Identify which cell holds the provided text, then report its (X, Y) central coordinate. 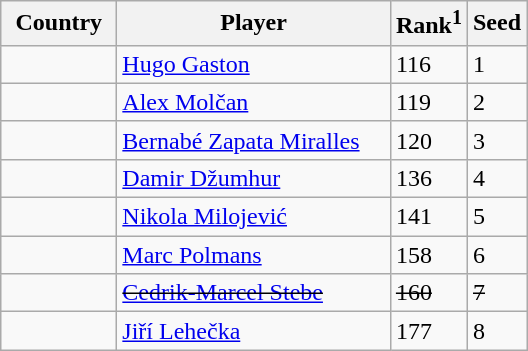
120 (428, 140)
Bernabé Zapata Miralles (254, 140)
Damir Džumhur (254, 178)
Seed (496, 24)
3 (496, 140)
Rank1 (428, 24)
116 (428, 64)
136 (428, 178)
177 (428, 331)
Alex Molčan (254, 102)
Cedrik-Marcel Stebe (254, 293)
Marc Polmans (254, 255)
4 (496, 178)
Player (254, 24)
119 (428, 102)
2 (496, 102)
5 (496, 217)
Country (59, 24)
Jiří Lehečka (254, 331)
Nikola Milojević (254, 217)
158 (428, 255)
141 (428, 217)
1 (496, 64)
7 (496, 293)
Hugo Gaston (254, 64)
6 (496, 255)
8 (496, 331)
160 (428, 293)
